Output the (X, Y) coordinate of the center of the cell containing the given text.  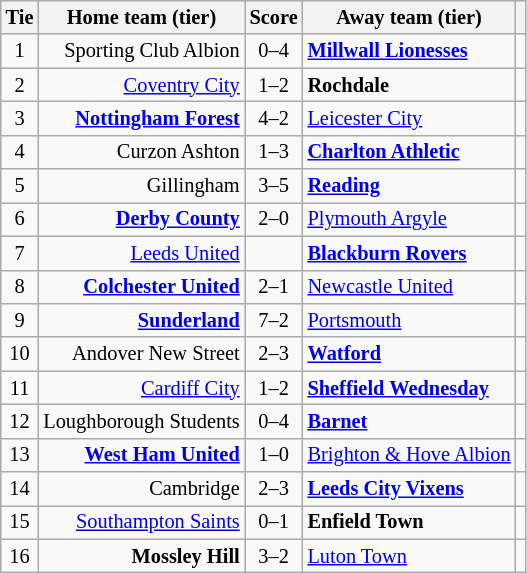
6 (20, 219)
1–0 (274, 455)
Home team (tier) (141, 17)
2 (20, 85)
Colchester United (141, 287)
16 (20, 556)
Nottingham Forest (141, 118)
Rochdale (410, 85)
Plymouth Argyle (410, 219)
Score (274, 17)
Coventry City (141, 85)
Newcastle United (410, 287)
3–5 (274, 186)
3 (20, 118)
Brighton & Hove Albion (410, 455)
Gillingham (141, 186)
14 (20, 489)
Portsmouth (410, 320)
Leicester City (410, 118)
Leeds City Vixens (410, 489)
10 (20, 354)
Curzon Ashton (141, 152)
Away team (tier) (410, 17)
Reading (410, 186)
3–2 (274, 556)
Sheffield Wednesday (410, 388)
Mossley Hill (141, 556)
Andover New Street (141, 354)
Luton Town (410, 556)
9 (20, 320)
Enfield Town (410, 522)
Sporting Club Albion (141, 51)
13 (20, 455)
Millwall Lionesses (410, 51)
Sunderland (141, 320)
0–1 (274, 522)
4 (20, 152)
Leeds United (141, 253)
7 (20, 253)
7–2 (274, 320)
2–1 (274, 287)
Cardiff City (141, 388)
Loughborough Students (141, 421)
Blackburn Rovers (410, 253)
Cambridge (141, 489)
15 (20, 522)
Watford (410, 354)
4–2 (274, 118)
Tie (20, 17)
Barnet (410, 421)
12 (20, 421)
5 (20, 186)
1–3 (274, 152)
2–0 (274, 219)
11 (20, 388)
West Ham United (141, 455)
Derby County (141, 219)
Charlton Athletic (410, 152)
1 (20, 51)
Southampton Saints (141, 522)
8 (20, 287)
